Extract the [X, Y] coordinate from the center of the cell holding the provided text.  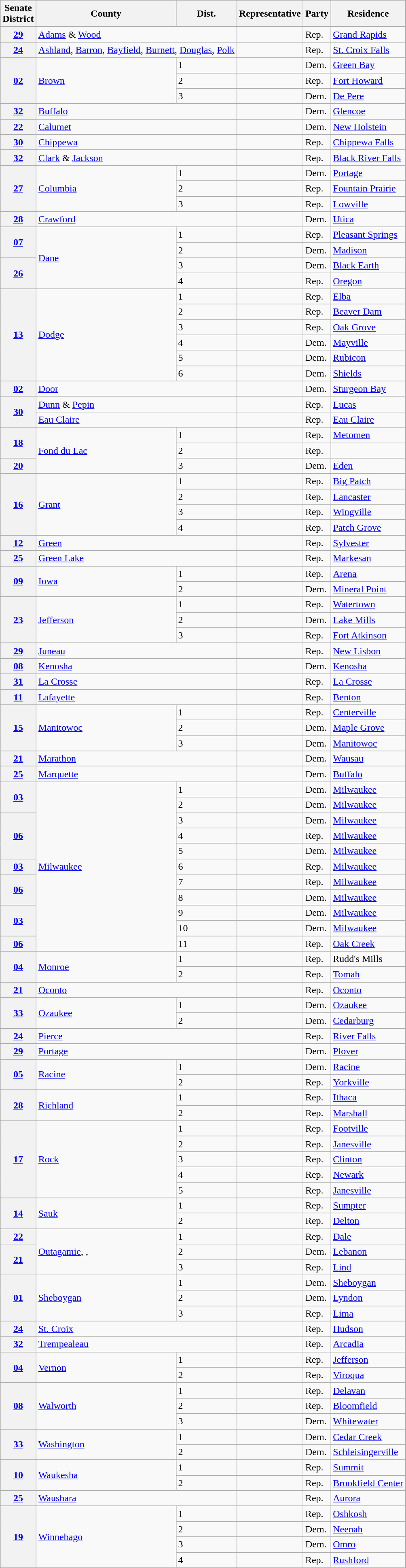
Wingville [368, 512]
Rudd's Mills [368, 959]
Sauk [106, 1213]
Mayville [368, 343]
Ithaca [368, 1098]
13 [18, 335]
Winnebago [106, 1537]
26 [18, 273]
15 [18, 728]
Arcadia [368, 1344]
Sylvester [368, 543]
Walworth [106, 1406]
20 [18, 466]
Whitewater [368, 1421]
Lyndon [368, 1298]
Rock [106, 1159]
17 [18, 1159]
Chippewa [136, 142]
Monroe [106, 967]
Party [317, 14]
Dane [106, 258]
16 [18, 504]
Vernon [106, 1367]
Cedarburg [368, 1021]
Trempealeau [136, 1344]
Clark & Jackson [136, 157]
Oak Creek [368, 944]
Mineral Point [368, 589]
05 [18, 1074]
New Lisbon [368, 651]
Arena [368, 574]
Yorkville [368, 1082]
Fort Atkinson [368, 635]
7 [206, 882]
Lowville [368, 204]
Clinton [368, 1159]
14 [18, 1213]
Plover [368, 1051]
Green Bay [368, 65]
Metomen [368, 435]
Brown [106, 81]
12 [18, 543]
Sumpter [368, 1206]
St. Croix [136, 1329]
Waushara [136, 1498]
Lancaster [368, 497]
Representative [270, 14]
Delavan [368, 1390]
Dale [368, 1236]
Dist. [206, 14]
Pierce [136, 1036]
Grand Rapids [368, 34]
01 [18, 1298]
Lima [368, 1313]
Beaver Dam [368, 312]
23 [18, 620]
New Holstein [368, 127]
Outagamie, , [106, 1252]
River Falls [368, 1036]
Grant [106, 504]
Richland [106, 1105]
Benton [368, 697]
Oshkosh [368, 1514]
SenateDistrict [18, 14]
Shields [368, 373]
Marathon [136, 759]
Lucas [368, 404]
Fond du Lac [106, 450]
Waukesha [106, 1475]
31 [18, 681]
07 [18, 243]
Sturgeon Bay [368, 389]
Lake Mills [368, 620]
27 [18, 188]
Juneau [136, 651]
09 [18, 581]
Markesan [368, 558]
Centerville [368, 713]
Viroqua [368, 1375]
Dodge [106, 335]
Crawford [136, 219]
Delton [368, 1221]
Washington [106, 1445]
Lafayette [136, 697]
Eden [368, 466]
Omro [368, 1545]
Big Patch [368, 481]
Fort Howard [368, 81]
Utica [368, 219]
Glencoe [368, 111]
Calumet [136, 127]
Chippewa Falls [368, 142]
Black River Falls [368, 157]
Lebanon [368, 1252]
18 [18, 443]
Aurora [368, 1498]
Pleasant Springs [368, 235]
St. Croix Falls [368, 50]
Iowa [106, 581]
Newark [368, 1174]
19 [18, 1537]
Rubicon [368, 358]
Ashland, Barron, Bayfield, Burnett, Douglas, Polk [136, 50]
Tomah [368, 974]
Bloomfield [368, 1406]
Oak Grove [368, 327]
Maple Grove [368, 728]
Madison [368, 250]
Marshall [368, 1113]
Elba [368, 296]
Lind [368, 1267]
Green Lake [136, 558]
Summit [368, 1468]
Fountain Prairie [368, 188]
Rushford [368, 1560]
Columbia [106, 188]
Cedar Creek [368, 1437]
Footville [368, 1128]
Hudson [368, 1329]
Black Earth [368, 266]
Dunn & Pepin [136, 404]
Patch Grove [368, 528]
Door [136, 389]
Oregon [368, 281]
County [106, 14]
Marquette [136, 774]
8 [206, 897]
Brookfield Center [368, 1483]
Neenah [368, 1529]
Green [136, 543]
Wausau [368, 759]
Watertown [368, 604]
9 [206, 913]
Residence [368, 14]
Schleisingerville [368, 1452]
Adams & Wood [136, 34]
De Pere [368, 96]
